Determine the [x, y] coordinate at the center of the cell enclosing the given text.  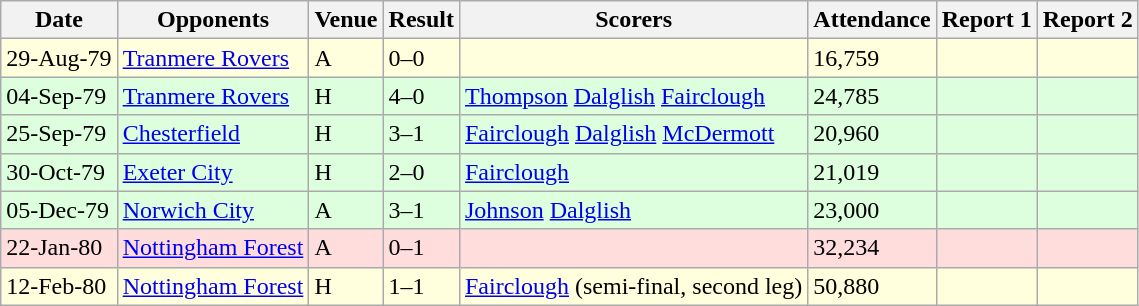
23,000 [872, 210]
05-Dec-79 [59, 210]
20,960 [872, 134]
29-Aug-79 [59, 58]
12-Feb-80 [59, 286]
Exeter City [213, 172]
Result [421, 20]
25-Sep-79 [59, 134]
04-Sep-79 [59, 96]
16,759 [872, 58]
Date [59, 20]
Report 1 [986, 20]
Venue [346, 20]
Scorers [633, 20]
Thompson Dalglish Fairclough [633, 96]
50,880 [872, 286]
1–1 [421, 286]
Opponents [213, 20]
Johnson Dalglish [633, 210]
Chesterfield [213, 134]
2–0 [421, 172]
0–1 [421, 248]
Report 2 [1088, 20]
Fairclough (semi-final, second leg) [633, 286]
30-Oct-79 [59, 172]
21,019 [872, 172]
24,785 [872, 96]
Norwich City [213, 210]
0–0 [421, 58]
Attendance [872, 20]
32,234 [872, 248]
Fairclough [633, 172]
4–0 [421, 96]
22-Jan-80 [59, 248]
Fairclough Dalglish McDermott [633, 134]
